Pinpoint the cell where the given text exists, returning its [X, Y] midpoint coordinate. 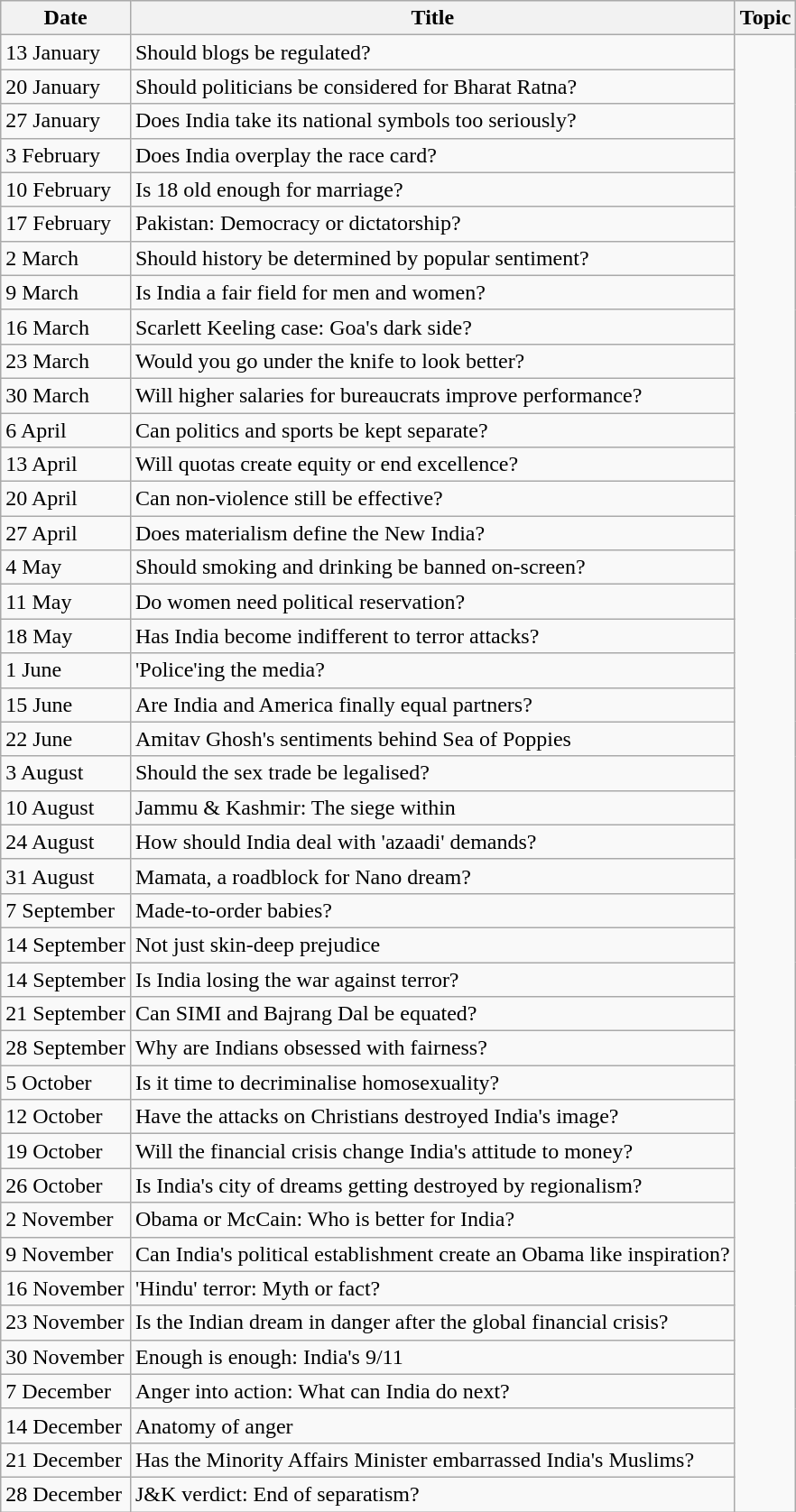
Obama or McCain: Who is better for India? [432, 1220]
Why are Indians obsessed with fairness? [432, 1048]
Is the Indian dream in danger after the global financial crisis? [432, 1323]
2 March [66, 258]
J&K verdict: End of separatism? [432, 1494]
Can non-violence still be effective? [432, 499]
Will higher salaries for bureaucrats improve performance? [432, 395]
23 November [66, 1323]
7 December [66, 1391]
Can India's political establishment create an Obama like inspiration? [432, 1254]
10 February [66, 189]
Should politicians be considered for Bharat Ratna? [432, 87]
Mamata, a roadblock for Nano dream? [432, 876]
Does India take its national symbols too seriously? [432, 121]
Do women need political reservation? [432, 602]
Is 18 old enough for marriage? [432, 189]
14 December [66, 1425]
Is it time to decriminalise homosexuality? [432, 1083]
2 November [66, 1220]
Title [432, 18]
30 November [66, 1357]
Is India losing the war against terror? [432, 979]
3 August [66, 773]
Date [66, 18]
Made-to-order babies? [432, 910]
27 January [66, 121]
12 October [66, 1117]
Has the Minority Affairs Minister embarrassed India's Muslims? [432, 1460]
Should history be determined by popular sentiment? [432, 258]
6 April [66, 430]
3 February [66, 155]
18 May [66, 636]
Has India become indifferent to terror attacks? [432, 636]
16 March [66, 327]
Should smoking and drinking be banned on-screen? [432, 567]
Is India's city of dreams getting destroyed by regionalism? [432, 1185]
Should the sex trade be legalised? [432, 773]
Would you go under the knife to look better? [432, 361]
7 September [66, 910]
16 November [66, 1288]
5 October [66, 1083]
23 March [66, 361]
27 April [66, 533]
Does materialism define the New India? [432, 533]
Can politics and sports be kept separate? [432, 430]
9 November [66, 1254]
30 March [66, 395]
17 February [66, 224]
26 October [66, 1185]
20 April [66, 499]
Will quotas create equity or end excellence? [432, 465]
28 September [66, 1048]
24 August [66, 842]
13 January [66, 52]
Scarlett Keeling case: Goa's dark side? [432, 327]
Is India a fair field for men and women? [432, 292]
1 June [66, 670]
Anatomy of anger [432, 1425]
19 October [66, 1151]
Jammu & Kashmir: The siege within [432, 807]
4 May [66, 567]
22 June [66, 739]
Does India overplay the race card? [432, 155]
Are India and America finally equal partners? [432, 705]
Have the attacks on Christians destroyed India's image? [432, 1117]
20 January [66, 87]
Can SIMI and Bajrang Dal be equated? [432, 1014]
Enough is enough: India's 9/11 [432, 1357]
28 December [66, 1494]
How should India deal with 'azaadi' demands? [432, 842]
Will the financial crisis change India's attitude to money? [432, 1151]
'Hindu' terror: Myth or fact? [432, 1288]
21 December [66, 1460]
15 June [66, 705]
Anger into action: What can India do next? [432, 1391]
13 April [66, 465]
10 August [66, 807]
11 May [66, 602]
21 September [66, 1014]
'Police'ing the media? [432, 670]
Should blogs be regulated? [432, 52]
Not just skin-deep prejudice [432, 945]
Pakistan: Democracy or dictatorship? [432, 224]
9 March [66, 292]
Amitav Ghosh's sentiments behind Sea of Poppies [432, 739]
Topic [765, 18]
31 August [66, 876]
